Identify which cell holds the provided text, then report its [X, Y] central coordinate. 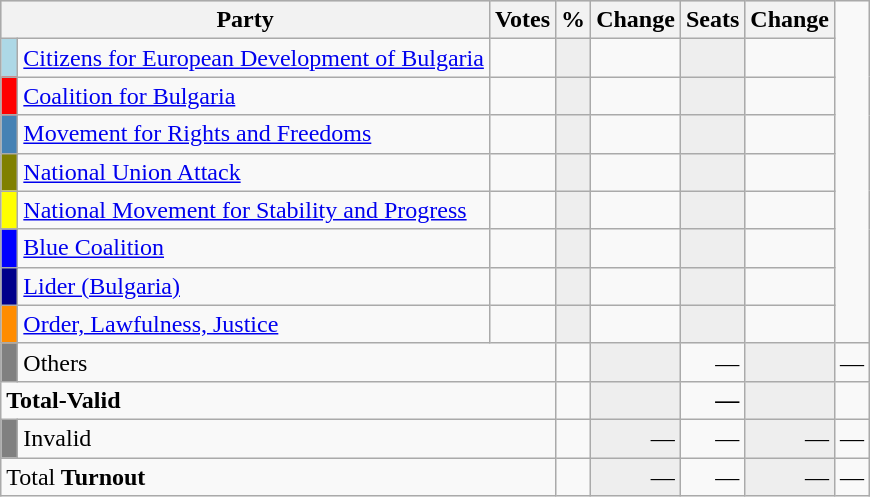
Invalid [287, 438]
Total Turnout [278, 477]
% [574, 20]
National Union Attack [254, 172]
Others [287, 362]
Citizens for European Development of Bulgaria [254, 58]
Movement for Rights and Freedoms [254, 134]
Party [246, 20]
Order, Lawfulness, Justice [254, 324]
National Movement for Stability and Progress [254, 210]
Total-Valid [278, 400]
Blue Coalition [254, 248]
Seats [712, 20]
Votes [522, 20]
Lider (Bulgaria) [254, 286]
Coalition for Bulgaria [254, 96]
